Extract the (x, y) coordinate from the center of the cell holding the provided text.  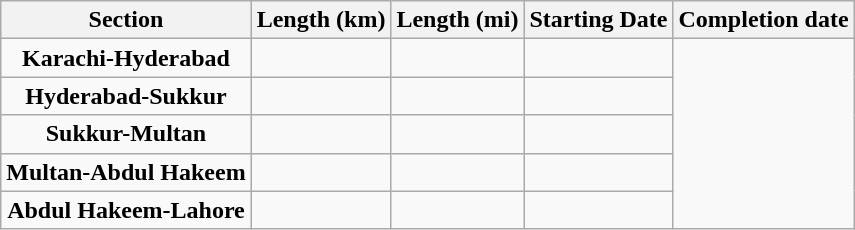
Completion date (764, 20)
Length (km) (321, 20)
Length (mi) (458, 20)
Starting Date (598, 20)
Section (126, 20)
Multan-Abdul Hakeem (126, 172)
Sukkur-Multan (126, 134)
Karachi-Hyderabad (126, 58)
Hyderabad-Sukkur (126, 96)
Abdul Hakeem-Lahore (126, 210)
